Scan for the cell matching the given text and deliver its [x, y] coordinate at center. 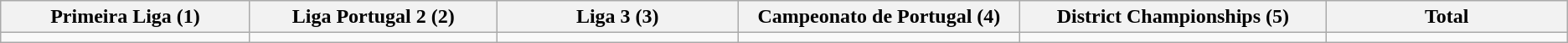
District Championships (5) [1173, 17]
Liga Portugal 2 (2) [374, 17]
Primeira Liga (1) [126, 17]
Total [1447, 17]
Campeonato de Portugal (4) [879, 17]
Liga 3 (3) [617, 17]
